Scan for the cell matching the given text and deliver its (x, y) coordinate at center. 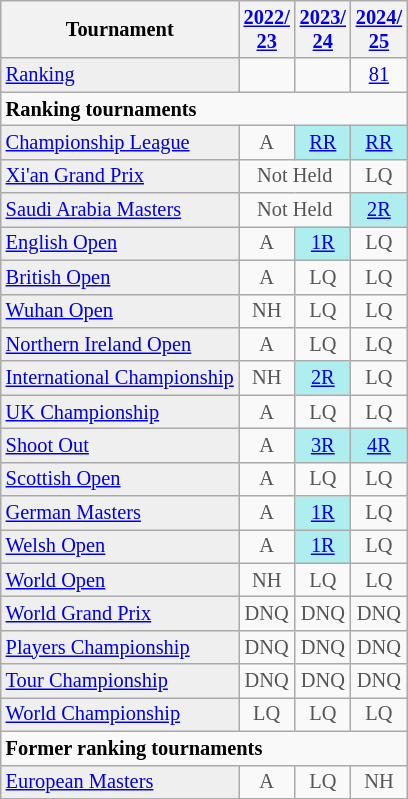
Players Championship (120, 647)
81 (379, 75)
Shoot Out (120, 445)
International Championship (120, 378)
British Open (120, 277)
Northern Ireland Open (120, 344)
Former ranking tournaments (204, 748)
Scottish Open (120, 479)
World Championship (120, 714)
2022/23 (267, 29)
2024/25 (379, 29)
English Open (120, 243)
Xi'an Grand Prix (120, 176)
Tour Championship (120, 681)
Welsh Open (120, 546)
German Masters (120, 513)
2023/24 (323, 29)
3R (323, 445)
UK Championship (120, 412)
World Grand Prix (120, 613)
Wuhan Open (120, 311)
Saudi Arabia Masters (120, 210)
World Open (120, 580)
European Masters (120, 782)
4R (379, 445)
Ranking tournaments (204, 109)
Tournament (120, 29)
Championship League (120, 142)
Ranking (120, 75)
